Detect which cell encompasses the target text, then output its (X, Y) center coordinate. 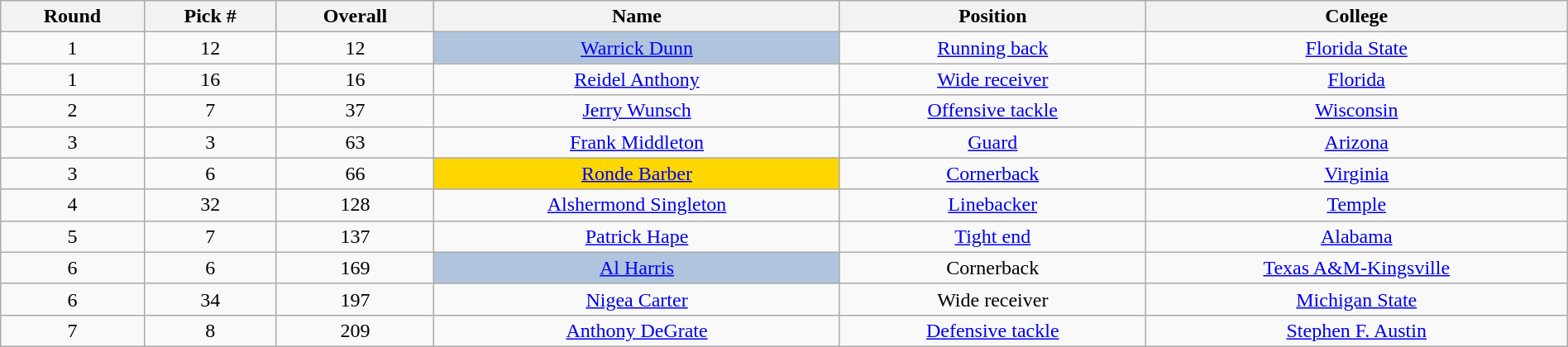
Position (992, 17)
Ronde Barber (637, 173)
197 (355, 299)
Guard (992, 142)
Virginia (1356, 173)
Texas A&M-Kingsville (1356, 268)
Frank Middleton (637, 142)
137 (355, 236)
Overall (355, 17)
169 (355, 268)
Reidel Anthony (637, 79)
Wisconsin (1356, 111)
37 (355, 111)
2 (73, 111)
Defensive tackle (992, 330)
College (1356, 17)
34 (210, 299)
4 (73, 205)
Arizona (1356, 142)
Round (73, 17)
Al Harris (637, 268)
Florida State (1356, 48)
66 (355, 173)
63 (355, 142)
Running back (992, 48)
Alshermond Singleton (637, 205)
Linebacker (992, 205)
5 (73, 236)
209 (355, 330)
Anthony DeGrate (637, 330)
Patrick Hape (637, 236)
Warrick Dunn (637, 48)
Pick # (210, 17)
Temple (1356, 205)
Stephen F. Austin (1356, 330)
Michigan State (1356, 299)
Nigea Carter (637, 299)
Name (637, 17)
Florida (1356, 79)
Jerry Wunsch (637, 111)
Alabama (1356, 236)
32 (210, 205)
8 (210, 330)
128 (355, 205)
Tight end (992, 236)
Offensive tackle (992, 111)
